Extract the (x, y) coordinate from the center of the cell holding the provided text.  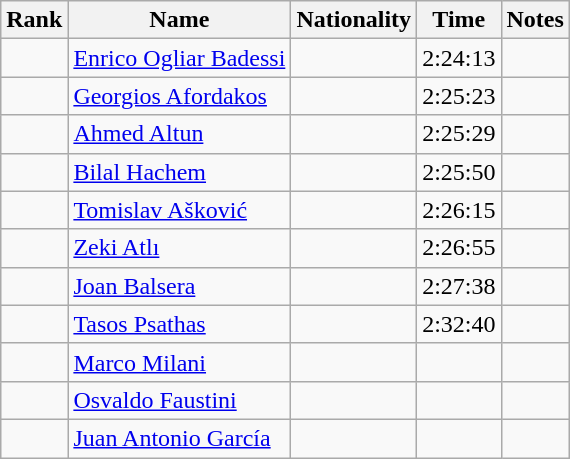
Tomislav Ašković (180, 210)
Joan Balsera (180, 286)
Georgios Afordakos (180, 96)
Bilal Hachem (180, 172)
Marco Milani (180, 362)
Tasos Psathas (180, 324)
Zeki Atlı (180, 248)
Notes (535, 20)
Name (180, 20)
Ahmed Altun (180, 134)
2:32:40 (459, 324)
2:24:13 (459, 58)
Nationality (354, 20)
2:25:29 (459, 134)
Osvaldo Faustini (180, 400)
Enrico Ogliar Badessi (180, 58)
Rank (34, 20)
2:26:15 (459, 210)
2:27:38 (459, 286)
Time (459, 20)
Juan Antonio García (180, 438)
2:26:55 (459, 248)
2:25:23 (459, 96)
2:25:50 (459, 172)
